Scan for the cell matching the given text and deliver its [x, y] coordinate at center. 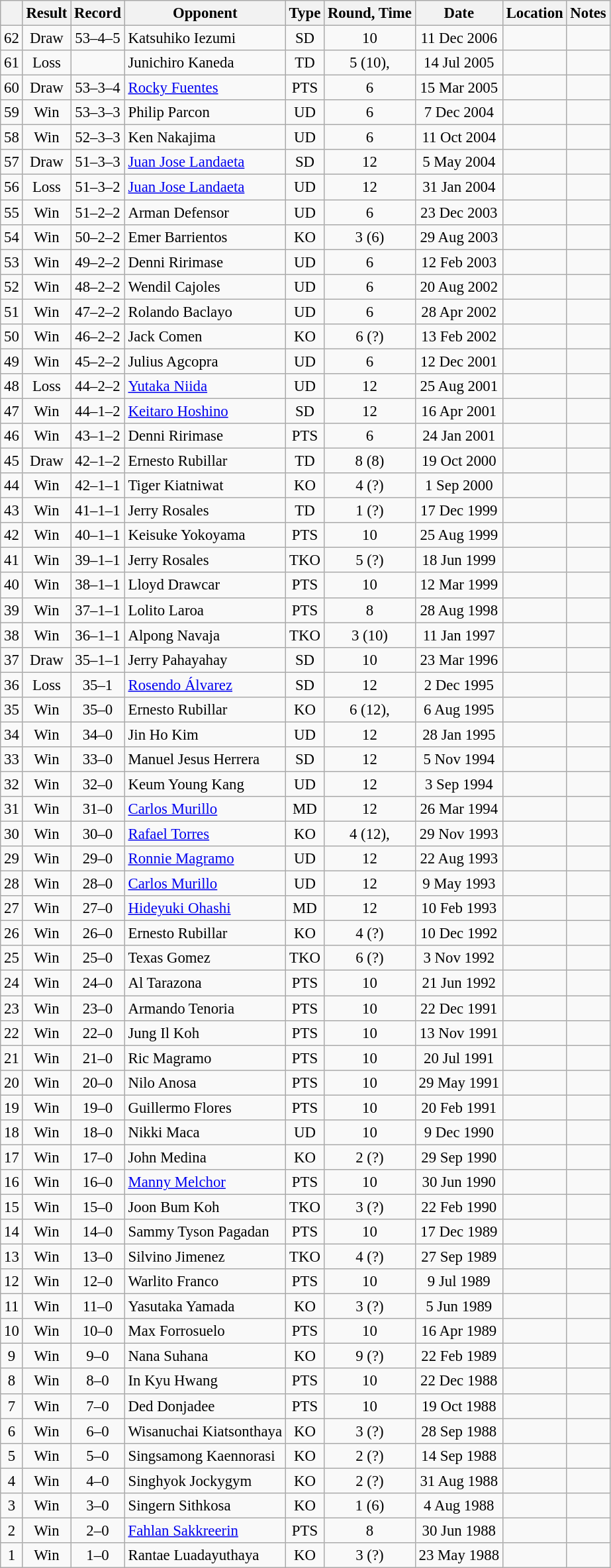
11 Oct 2004 [459, 138]
61 [12, 63]
Al Tarazona [205, 983]
48–2–2 [98, 286]
47 [12, 411]
23 May 1988 [459, 1555]
Wendil Cajoles [205, 286]
29–0 [98, 859]
3 (10) [370, 635]
5 (10), [370, 63]
Jack Comen [205, 337]
36 [12, 685]
7–0 [98, 1406]
11 [12, 1307]
53 [12, 262]
20 Feb 1991 [459, 1108]
26 [12, 934]
23 Dec 2003 [459, 212]
4 Aug 1988 [459, 1506]
Nikki Maca [205, 1133]
32–0 [98, 784]
11–0 [98, 1307]
46 [12, 436]
38–1–1 [98, 586]
3 Nov 1992 [459, 959]
Rafael Torres [205, 834]
9 Jul 1989 [459, 1282]
44 [12, 486]
32 [12, 784]
15 Mar 2005 [459, 88]
13–0 [98, 1257]
Record [98, 13]
1 [12, 1555]
26–0 [98, 934]
42–1–1 [98, 486]
56 [12, 187]
12–0 [98, 1282]
3–0 [98, 1506]
40 [12, 586]
Arman Defensor [205, 212]
12 Feb 2003 [459, 262]
43 [12, 511]
35 [12, 710]
5 (?) [370, 560]
28 Apr 2002 [459, 312]
22 Feb 1990 [459, 1207]
Hideyuki Ohashi [205, 908]
18 [12, 1133]
21 [12, 1058]
31–0 [98, 809]
5 [12, 1456]
51–3–3 [98, 162]
22 Dec 1991 [459, 1008]
Julius Agcopra [205, 361]
2 Dec 1995 [459, 685]
27 Sep 1989 [459, 1257]
Tiger Kiatniwat [205, 486]
Katsuhiko Iezumi [205, 38]
Fahlan Sakkreerin [205, 1530]
5–0 [98, 1456]
45 [12, 461]
16–0 [98, 1182]
16 Apr 1989 [459, 1331]
30–0 [98, 834]
40–1–1 [98, 535]
47–2–2 [98, 312]
16 Apr 2001 [459, 411]
52–3–3 [98, 138]
25 Aug 1999 [459, 535]
24–0 [98, 983]
22 Feb 1989 [459, 1356]
20 Aug 2002 [459, 286]
Singsamong Kaennorasi [205, 1456]
6 (12), [370, 710]
35–1 [98, 685]
28 [12, 884]
9–0 [98, 1356]
3 Sep 1994 [459, 784]
22 Dec 1988 [459, 1381]
31 Jan 2004 [459, 187]
17 [12, 1157]
17–0 [98, 1157]
7 Dec 2004 [459, 112]
11 Jan 1997 [459, 635]
57 [12, 162]
16 [12, 1182]
7 [12, 1406]
51 [12, 312]
52 [12, 286]
30 Jun 1988 [459, 1530]
23–0 [98, 1008]
29 May 1991 [459, 1082]
17 Dec 1989 [459, 1232]
42–1–2 [98, 461]
Singern Sithkosa [205, 1506]
38 [12, 635]
43–1–2 [98, 436]
28–0 [98, 884]
29 [12, 859]
37–1–1 [98, 610]
Sammy Tyson Pagadan [205, 1232]
4 [12, 1481]
27 [12, 908]
Type [305, 13]
19–0 [98, 1108]
Ronnie Magramo [205, 859]
24 [12, 983]
53–4–5 [98, 38]
31 [12, 809]
49 [12, 361]
Ken Nakajima [205, 138]
Lloyd Drawcar [205, 586]
In Kyu Hwang [205, 1381]
15 [12, 1207]
30 Jun 1990 [459, 1182]
42 [12, 535]
28 Jan 1995 [459, 734]
12 Dec 2001 [459, 361]
Guillermo Flores [205, 1108]
Nana Suhana [205, 1356]
Keisuke Yokoyama [205, 535]
29 Aug 2003 [459, 237]
John Medina [205, 1157]
53–3–4 [98, 88]
6 Aug 1995 [459, 710]
30 [12, 834]
Manny Melchor [205, 1182]
3 (6) [370, 237]
19 [12, 1108]
2–0 [98, 1530]
14 [12, 1232]
53–3–3 [98, 112]
Lolito Laroa [205, 610]
20 Jul 1991 [459, 1058]
Singhyok Jockygym [205, 1481]
9 (?) [370, 1356]
39 [12, 610]
11 Dec 2006 [459, 38]
9 Dec 1990 [459, 1133]
Silvino Jimenez [205, 1257]
54 [12, 237]
34 [12, 734]
25–0 [98, 959]
21–0 [98, 1058]
Jung Il Koh [205, 1033]
44–1–2 [98, 411]
Location [535, 13]
20 [12, 1082]
9 [12, 1356]
8–0 [98, 1381]
59 [12, 112]
35–0 [98, 710]
60 [12, 88]
Junichiro Kaneda [205, 63]
27–0 [98, 908]
Opponent [205, 13]
Keum Young Kang [205, 784]
10–0 [98, 1331]
14–0 [98, 1232]
Jerry Pahayahay [205, 660]
44–2–2 [98, 386]
Philip Parcon [205, 112]
31 Aug 1988 [459, 1481]
14 Sep 1988 [459, 1456]
5 May 2004 [459, 162]
22–0 [98, 1033]
23 [12, 1008]
Texas Gomez [205, 959]
10 Feb 1993 [459, 908]
8 (8) [370, 461]
21 Jun 1992 [459, 983]
14 Jul 2005 [459, 63]
34–0 [98, 734]
48 [12, 386]
6–0 [98, 1431]
Armando Tenoria [205, 1008]
26 Mar 1994 [459, 809]
Rocky Fuentes [205, 88]
33–0 [98, 760]
Yasutaka Yamada [205, 1307]
Jin Ho Kim [205, 734]
13 Feb 2002 [459, 337]
49–2–2 [98, 262]
19 Oct 1988 [459, 1406]
Ric Magramo [205, 1058]
29 Nov 1993 [459, 834]
Rolando Baclayo [205, 312]
5 Nov 1994 [459, 760]
Wisanuchai Kiatsonthaya [205, 1431]
Notes [588, 13]
50–2–2 [98, 237]
33 [12, 760]
9 May 1993 [459, 884]
62 [12, 38]
3 [12, 1506]
55 [12, 212]
41–1–1 [98, 511]
1–0 [98, 1555]
58 [12, 138]
18 Jun 1999 [459, 560]
45–2–2 [98, 361]
28 Sep 1988 [459, 1431]
46–2–2 [98, 337]
15–0 [98, 1207]
Round, Time [370, 13]
25 [12, 959]
35–1–1 [98, 660]
20–0 [98, 1082]
24 Jan 2001 [459, 436]
29 Sep 1990 [459, 1157]
37 [12, 660]
51–3–2 [98, 187]
41 [12, 560]
Ded Donjadee [205, 1406]
1 (?) [370, 511]
Joon Bum Koh [205, 1207]
51–2–2 [98, 212]
19 Oct 2000 [459, 461]
Alpong Navaja [205, 635]
22 [12, 1033]
Result [46, 13]
Yutaka Niida [205, 386]
Max Forrosuelo [205, 1331]
Rosendo Álvarez [205, 685]
5 Jun 1989 [459, 1307]
Rantae Luadayuthaya [205, 1555]
39–1–1 [98, 560]
25 Aug 2001 [459, 386]
1 (6) [370, 1506]
Manuel Jesus Herrera [205, 760]
23 Mar 1996 [459, 660]
50 [12, 337]
12 Mar 1999 [459, 586]
4–0 [98, 1481]
28 Aug 1998 [459, 610]
2 [12, 1530]
13 Nov 1991 [459, 1033]
17 Dec 1999 [459, 511]
13 [12, 1257]
Date [459, 13]
1 Sep 2000 [459, 486]
Warlito Franco [205, 1282]
18–0 [98, 1133]
Keitaro Hoshino [205, 411]
Nilo Anosa [205, 1082]
4 (12), [370, 834]
Emer Barrientos [205, 237]
36–1–1 [98, 635]
10 Dec 1992 [459, 934]
22 Aug 1993 [459, 859]
